Pinpoint the cell where the given text exists, returning its [X, Y] midpoint coordinate. 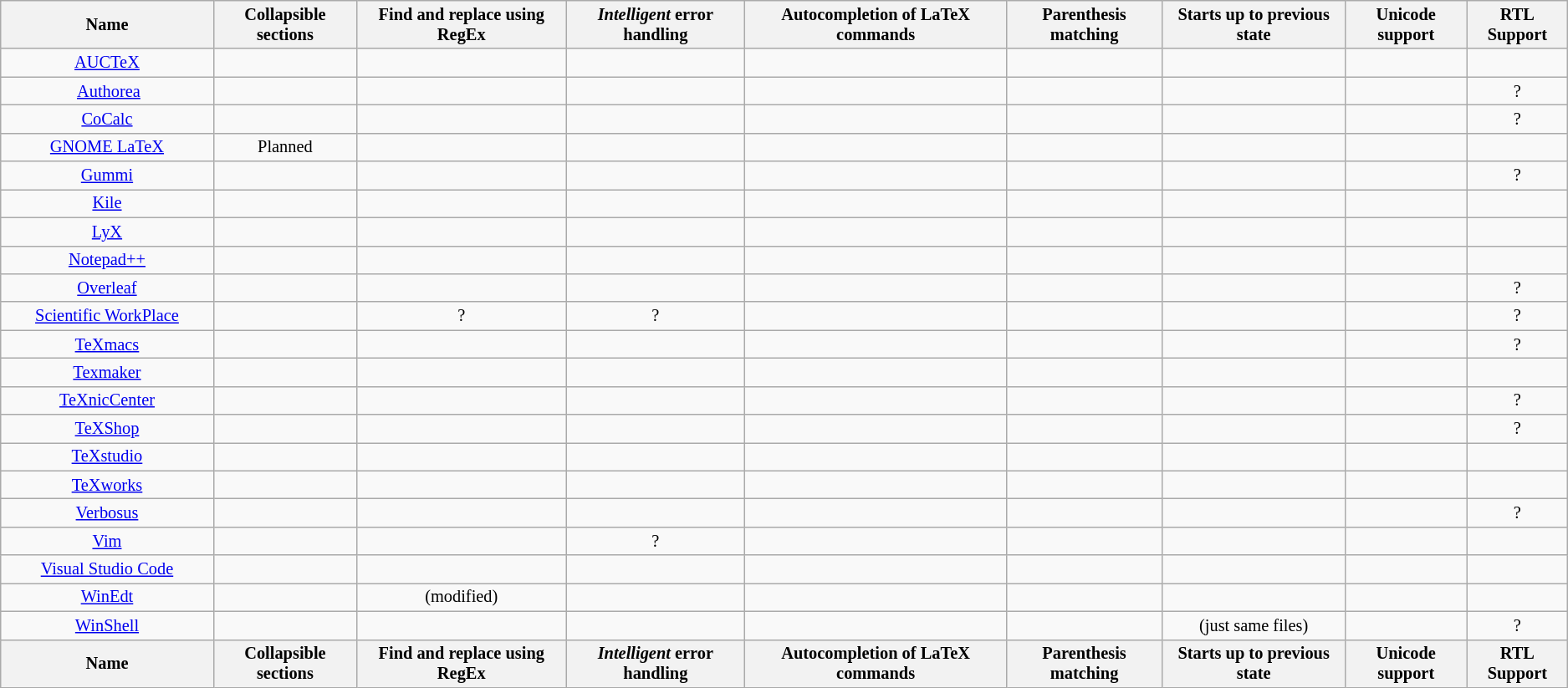
TeXShop [107, 429]
Authorea [107, 91]
LyX [107, 232]
WinEdt [107, 597]
TeXworks [107, 485]
Planned [284, 147]
Visual Studio Code [107, 569]
TeXstudio [107, 456]
Overleaf [107, 288]
Vim [107, 541]
Kile [107, 203]
CoCalc [107, 119]
(modified) [462, 597]
Scientific WorkPlace [107, 316]
TeXmacs [107, 344]
TeXnicCenter [107, 400]
Notepad++ [107, 260]
Texmaker [107, 372]
AUCTeX [107, 63]
(just same files) [1254, 625]
WinShell [107, 625]
Verbosus [107, 512]
GNOME LaTeX [107, 147]
Gummi [107, 176]
